Search for the cell housing the specified text and yield its [X, Y] center coordinate. 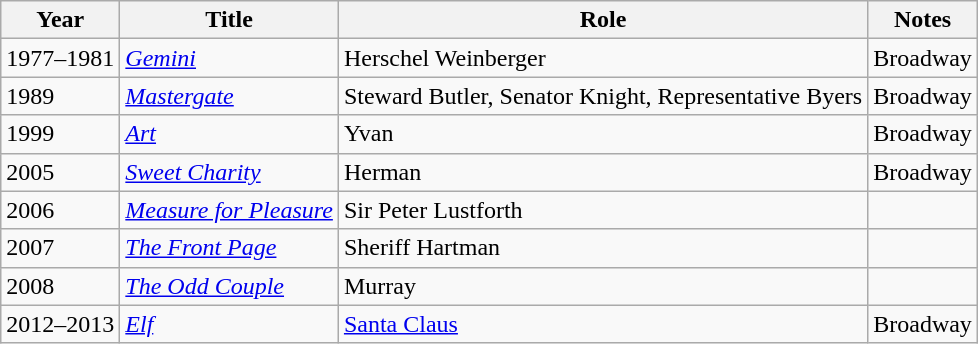
Herman [602, 172]
Sir Peter Lustforth [602, 210]
The Front Page [230, 248]
2008 [60, 286]
2012–2013 [60, 324]
Sheriff Hartman [602, 248]
Herschel Weinberger [602, 58]
Gemini [230, 58]
1989 [60, 96]
1999 [60, 134]
2007 [60, 248]
Year [60, 20]
Murray [602, 286]
Steward Butler, Senator Knight, Representative Byers [602, 96]
Art [230, 134]
Elf [230, 324]
Measure for Pleasure [230, 210]
Notes [923, 20]
1977–1981 [60, 58]
Yvan [602, 134]
Title [230, 20]
2005 [60, 172]
Santa Claus [602, 324]
Sweet Charity [230, 172]
Role [602, 20]
The Odd Couple [230, 286]
Mastergate [230, 96]
2006 [60, 210]
